From the cell containing the given text, extract its center point as (x, y) coordinate. 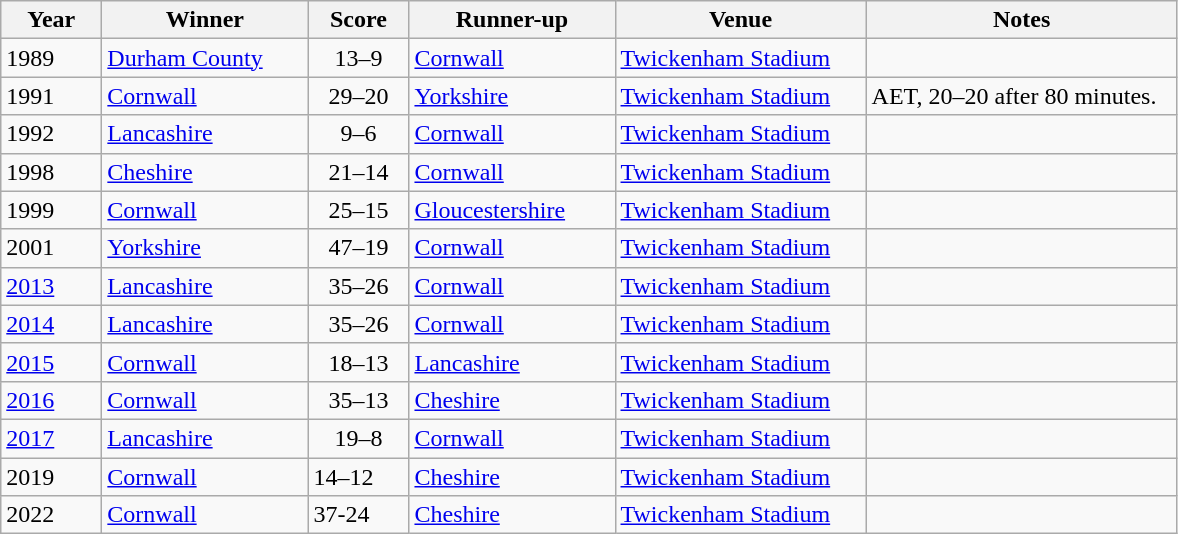
29–20 (358, 96)
2013 (52, 286)
37-24 (358, 515)
2019 (52, 477)
2014 (52, 324)
18–13 (358, 362)
35–13 (358, 400)
1989 (52, 58)
Venue (740, 20)
9–6 (358, 134)
2016 (52, 400)
1991 (52, 96)
Runner-up (512, 20)
2001 (52, 248)
Score (358, 20)
Durham County (205, 58)
2017 (52, 438)
21–14 (358, 172)
1992 (52, 134)
25–15 (358, 210)
2015 (52, 362)
Year (52, 20)
13–9 (358, 58)
14–12 (358, 477)
19–8 (358, 438)
1999 (52, 210)
1998 (52, 172)
Winner (205, 20)
Notes (1022, 20)
2022 (52, 515)
AET, 20–20 after 80 minutes. (1022, 96)
Gloucestershire (512, 210)
47–19 (358, 248)
